Return the [X, Y] coordinate for the center point of the cell that contains the specified text.  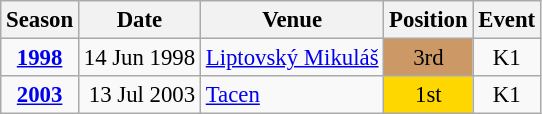
3rd [428, 58]
Date [139, 20]
1st [428, 95]
Tacen [292, 95]
13 Jul 2003 [139, 95]
1998 [40, 58]
14 Jun 1998 [139, 58]
Liptovský Mikuláš [292, 58]
Position [428, 20]
Season [40, 20]
2003 [40, 95]
Event [507, 20]
Venue [292, 20]
